Provide the (X, Y) coordinate of the cell's center where the given text is located.  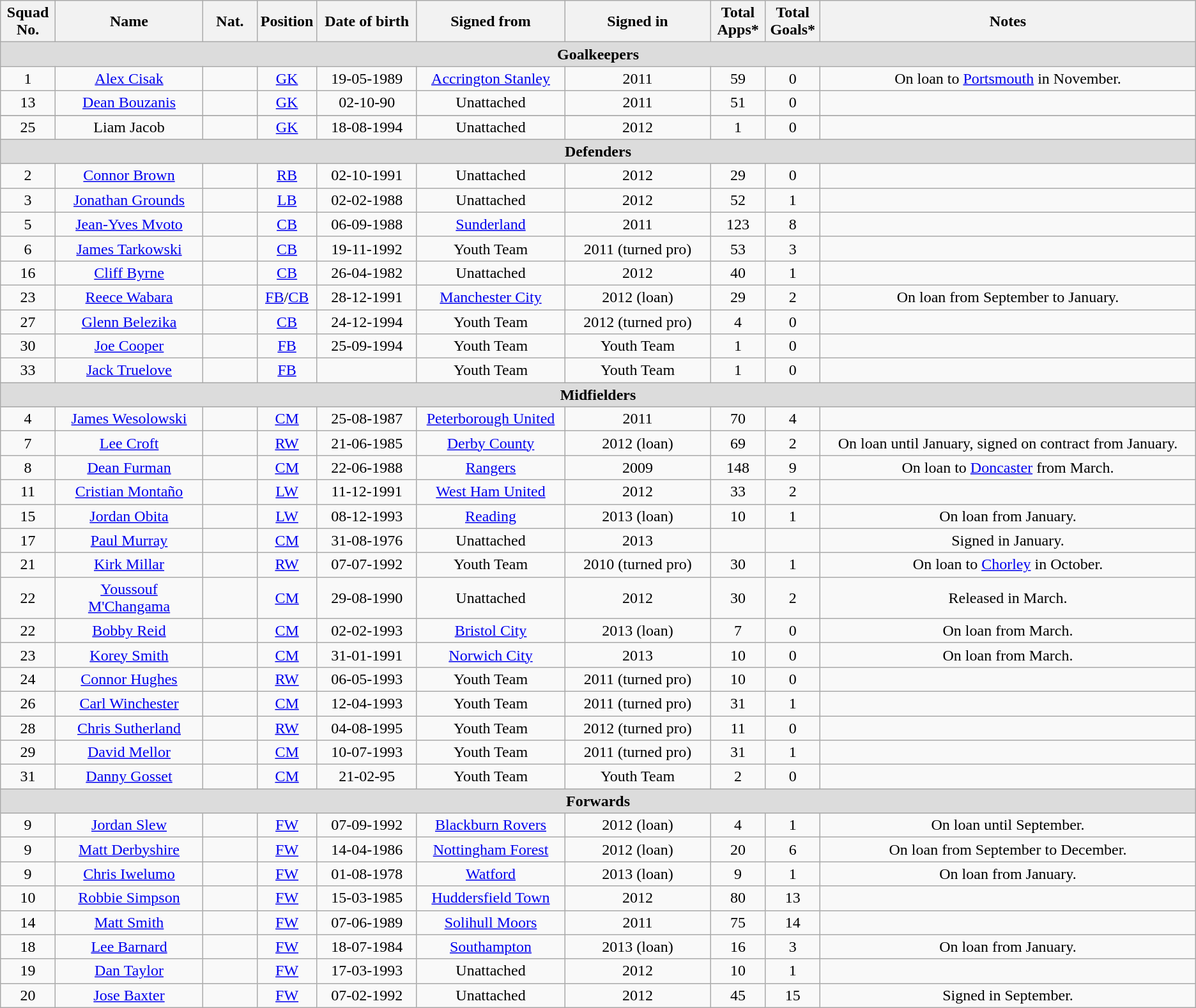
75 (738, 922)
Signed in (638, 22)
02-02-1993 (367, 630)
Danny Gosset (129, 777)
Dean Furman (129, 468)
Bristol City (491, 630)
21 (28, 565)
Chris Iwelumo (129, 874)
31-08-1976 (367, 540)
19 (28, 971)
26 (28, 703)
15-03-1985 (367, 898)
08-12-1993 (367, 516)
Jose Baxter (129, 995)
Bobby Reid (129, 630)
Robbie Simpson (129, 898)
06-05-1993 (367, 679)
22-06-1988 (367, 468)
On loan until January, signed on contract from January. (1008, 443)
Liam Jacob (129, 127)
06-09-1988 (367, 224)
Goalkeepers (598, 54)
James Tarkowski (129, 248)
2009 (638, 468)
Jack Truelove (129, 370)
28-12-1991 (367, 297)
24 (28, 679)
LB (287, 200)
FB/CB (287, 297)
5 (28, 224)
Southampton (491, 947)
SquadNo. (28, 22)
Accrington Stanley (491, 79)
21-02-95 (367, 777)
Connor Hughes (129, 679)
On loan to Chorley in October. (1008, 565)
Norwich City (491, 655)
19-11-1992 (367, 248)
Derby County (491, 443)
01-08-1978 (367, 874)
12-04-1993 (367, 703)
59 (738, 79)
148 (738, 468)
Youssouf M'Changama (129, 598)
17 (28, 540)
Signed in September. (1008, 995)
David Mellor (129, 752)
52 (738, 200)
Joe Cooper (129, 346)
2010 (turned pro) (638, 565)
123 (738, 224)
18-08-1994 (367, 127)
Defenders (598, 151)
Matt Derbyshire (129, 850)
TotalApps* (738, 22)
West Ham United (491, 492)
Alex Cisak (129, 79)
04-08-1995 (367, 728)
14-04-1986 (367, 850)
Rangers (491, 468)
Dean Bouzanis (129, 103)
Nottingham Forest (491, 850)
11-12-1991 (367, 492)
69 (738, 443)
07-02-1992 (367, 995)
Jordan Slew (129, 825)
Name (129, 22)
Jordan Obita (129, 516)
Cristian Montaño (129, 492)
53 (738, 248)
80 (738, 898)
07-06-1989 (367, 922)
Date of birth (367, 22)
27 (28, 321)
RB (287, 176)
Midfielders (598, 395)
02-02-1988 (367, 200)
Watford (491, 874)
18 (28, 947)
17-03-1993 (367, 971)
Korey Smith (129, 655)
Chris Sutherland (129, 728)
07-09-1992 (367, 825)
On loan until September. (1008, 825)
Connor Brown (129, 176)
40 (738, 273)
Blackburn Rovers (491, 825)
28 (28, 728)
On loan to Portsmouth in November. (1008, 79)
07-07-1992 (367, 565)
Jean-Yves Mvoto (129, 224)
19-05-1989 (367, 79)
Signed in January. (1008, 540)
Lee Croft (129, 443)
02-10-90 (367, 103)
29-08-1990 (367, 598)
On loan from September to January. (1008, 297)
On loan to Doncaster from March. (1008, 468)
Lee Barnard (129, 947)
70 (738, 419)
25 (28, 127)
25-08-1987 (367, 419)
On loan from September to December. (1008, 850)
18-07-1984 (367, 947)
Position (287, 22)
James Wesolowski (129, 419)
Reece Wabara (129, 297)
TotalGoals* (793, 22)
Matt Smith (129, 922)
Notes (1008, 22)
Glenn Belezika (129, 321)
21-06-1985 (367, 443)
Signed from (491, 22)
45 (738, 995)
Huddersfield Town (491, 898)
26-04-1982 (367, 273)
Carl Winchester (129, 703)
51 (738, 103)
Sunderland (491, 224)
Reading (491, 516)
10-07-1993 (367, 752)
Dan Taylor (129, 971)
Paul Murray (129, 540)
02-10-1991 (367, 176)
Solihull Moors (491, 922)
Released in March. (1008, 598)
24-12-1994 (367, 321)
Manchester City (491, 297)
25-09-1994 (367, 346)
Cliff Byrne (129, 273)
31-01-1991 (367, 655)
Forwards (598, 801)
Kirk Millar (129, 565)
Nat. (230, 22)
Jonathan Grounds (129, 200)
Peterborough United (491, 419)
